Capture the cell that displays the provided text and extract its (X, Y) central coordinate. 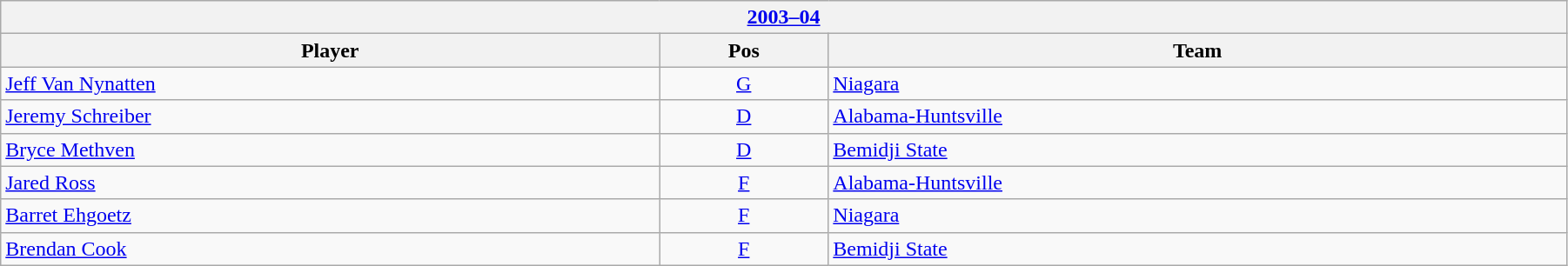
Player (331, 50)
Team (1197, 50)
Barret Ehgoetz (331, 216)
2003–04 (784, 17)
Jeremy Schreiber (331, 116)
Jared Ross (331, 183)
Brendan Cook (331, 249)
G (744, 83)
Jeff Van Nynatten (331, 83)
Bryce Methven (331, 150)
Pos (744, 50)
